Return the [X, Y] coordinate for the center point of the cell that contains the specified text.  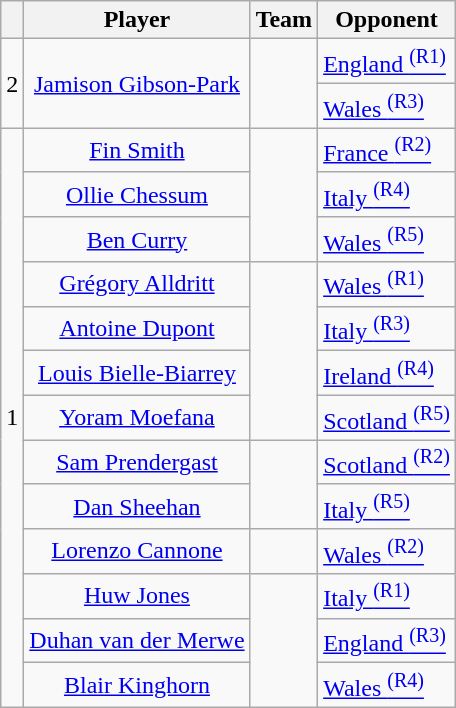
Team [284, 20]
Dan Sheehan [137, 506]
Wales (R3) [387, 106]
Blair Kinghorn [137, 686]
Grégory Alldritt [137, 284]
Duhan van der Merwe [137, 640]
Scotland (R2) [387, 462]
France (R2) [387, 150]
Italy (R5) [387, 506]
Ireland (R4) [387, 374]
Louis Bielle-Biarrey [137, 374]
2 [12, 84]
Scotland (R5) [387, 418]
Opponent [387, 20]
Player [137, 20]
Wales (R2) [387, 552]
Yoram Moefana [137, 418]
1 [12, 418]
Ollie Chessum [137, 194]
Fin Smith [137, 150]
Sam Prendergast [137, 462]
England (R1) [387, 62]
Italy (R1) [387, 596]
Wales (R4) [387, 686]
Wales (R1) [387, 284]
Lorenzo Cannone [137, 552]
Huw Jones [137, 596]
Italy (R4) [387, 194]
Antoine Dupont [137, 328]
Italy (R3) [387, 328]
Wales (R5) [387, 240]
Ben Curry [137, 240]
Jamison Gibson-Park [137, 84]
England (R3) [387, 640]
